Extract the (x, y) coordinate from the center of the cell holding the provided text.  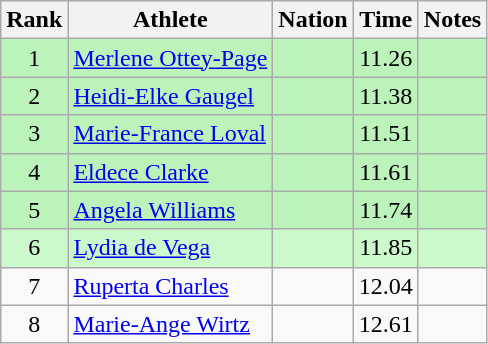
Time (386, 20)
Eldece Clarke (170, 172)
Rank (34, 20)
11.51 (386, 134)
11.74 (386, 210)
8 (34, 324)
Lydia de Vega (170, 248)
12.04 (386, 286)
12.61 (386, 324)
Heidi-Elke Gaugel (170, 96)
11.61 (386, 172)
6 (34, 248)
Marie-France Loval (170, 134)
11.38 (386, 96)
Merlene Ottey-Page (170, 58)
Ruperta Charles (170, 286)
7 (34, 286)
3 (34, 134)
11.85 (386, 248)
1 (34, 58)
2 (34, 96)
Angela Williams (170, 210)
Notes (452, 20)
5 (34, 210)
Athlete (170, 20)
11.26 (386, 58)
Nation (313, 20)
4 (34, 172)
Marie-Ange Wirtz (170, 324)
